Capture the cell that displays the provided text and extract its (x, y) central coordinate. 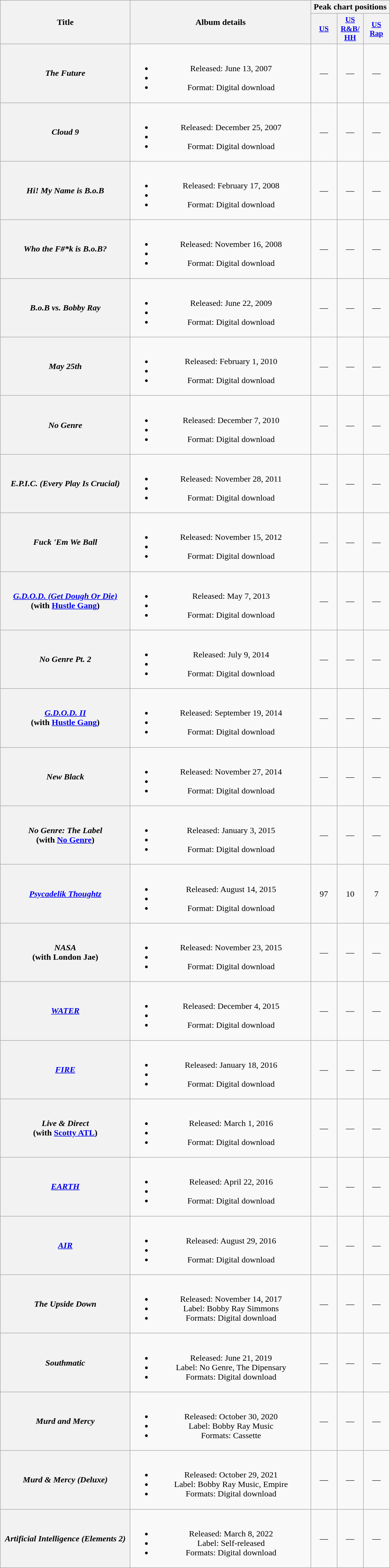
B.o.B vs. Bobby Ray (65, 308)
Fuck 'Em We Ball (65, 542)
USR&B/HH (350, 29)
Released: August 29, 2016Format: Digital download (221, 1245)
Released: November 16, 2008Format: Digital download (221, 249)
US Rap (376, 29)
7 (376, 894)
New Black (65, 777)
G.D.O.D. (Get Dough Or Die)(with Hustle Gang) (65, 601)
Peak chart positions (350, 7)
Murd & Mercy (Deluxe) (65, 1480)
G.D.O.D. II(with Hustle Gang) (65, 718)
EARTH (65, 1187)
WATER (65, 1011)
Released: November 15, 2012Format: Digital download (221, 542)
Title (65, 22)
NASA(with London Jae) (65, 952)
Hi! My Name is B.o.B (65, 191)
Released: February 1, 2010Format: Digital download (221, 366)
AIR (65, 1245)
Released: January 3, 2015Format: Digital download (221, 835)
Artificial Intelligence (Elements 2) (65, 1539)
Psycadelik Thoughtz (65, 894)
Released: June 22, 2009Format: Digital download (221, 308)
97 (324, 894)
No Genre Pt. 2 (65, 659)
No Genre: The Label(with No Genre) (65, 835)
Released: November 23, 2015Format: Digital download (221, 952)
No Genre (65, 425)
Album details (221, 22)
10 (350, 894)
Released: September 19, 2014Format: Digital download (221, 718)
Released: March 8, 2022Label: Self-releasedFormats: Digital download (221, 1539)
Released: November 14, 2017Label: Bobby Ray SimmonsFormats: Digital download (221, 1304)
Released: December 7, 2010Format: Digital download (221, 425)
Released: January 18, 2016Format: Digital download (221, 1070)
Who the F#*k is B.o.B? (65, 249)
Released: August 14, 2015Format: Digital download (221, 894)
Released: November 27, 2014Format: Digital download (221, 777)
Released: October 30, 2020Label: Bobby Ray MusicFormats: Cassette (221, 1421)
Cloud 9 (65, 132)
The Future (65, 73)
Released: May 7, 2013Format: Digital download (221, 601)
Released: February 17, 2008Format: Digital download (221, 191)
May 25th (65, 366)
Live & Direct(with Scotty ATL) (65, 1128)
The Upside Down (65, 1304)
US (324, 29)
Released: April 22, 2016Format: Digital download (221, 1187)
Released: November 28, 2011Format: Digital download (221, 483)
Released: December 25, 2007Format: Digital download (221, 132)
FIRE (65, 1070)
Released: October 29, 2021Label: Bobby Ray Music, EmpireFormats: Digital download (221, 1480)
Released: June 13, 2007Format: Digital download (221, 73)
Southmatic (65, 1362)
Released: December 4, 2015Format: Digital download (221, 1011)
Released: July 9, 2014Format: Digital download (221, 659)
Released: March 1, 2016Format: Digital download (221, 1128)
Murd and Mercy (65, 1421)
E.P.I.C. (Every Play Is Crucial) (65, 483)
Released: June 21, 2019Label: No Genre, The DipensaryFormats: Digital download (221, 1362)
